From the cell containing the given text, extract its center point as (X, Y) coordinate. 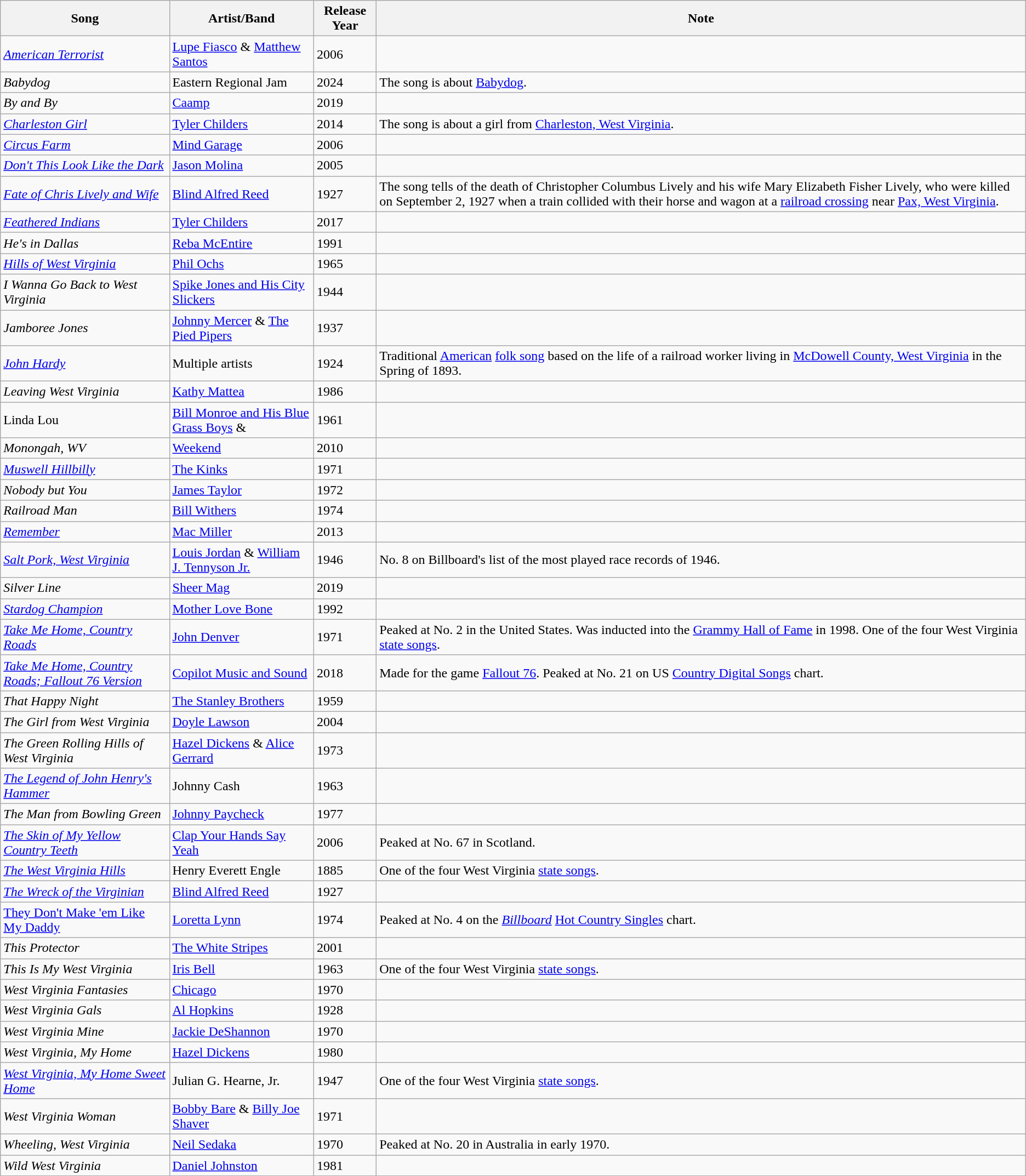
Jackie DeShannon (241, 1031)
Iris Bell (241, 969)
John Denver (241, 637)
Johnny Mercer & The Pied Pipers (241, 328)
1977 (345, 814)
By and By (85, 103)
Eastern Regional Jam (241, 82)
West Virginia Fantasies (85, 990)
Henry Everett Engle (241, 871)
Caamp (241, 103)
Johnny Cash (241, 786)
The White Stripes (241, 948)
1885 (345, 871)
Babydog (85, 82)
Traditional American folk song based on the life of a railroad worker living in McDowell County, West Virginia in the Spring of 1893. (702, 364)
2018 (345, 673)
1947 (345, 1081)
1973 (345, 750)
2013 (345, 532)
1959 (345, 701)
1986 (345, 392)
1965 (345, 264)
Multiple artists (241, 364)
They Don't Make 'em Like My Daddy (85, 920)
James Taylor (241, 490)
John Hardy (85, 364)
1981 (345, 1166)
Peaked at No. 2 in the United States. Was inducted into the Grammy Hall of Fame in 1998. One of the four West Virginia state songs. (702, 637)
Linda Lou (85, 420)
Peaked at No. 4 on the Billboard Hot Country Singles chart. (702, 920)
Fate of Chris Lively and Wife (85, 194)
Jamboree Jones (85, 328)
Bobby Bare & Billy Joe Shaver (241, 1116)
Don't This Look Like the Dark (85, 165)
Salt Pork, West Virginia (85, 560)
2010 (345, 448)
This Is My West Virginia (85, 969)
Mother Love Bone (241, 609)
Charleston Girl (85, 124)
Railroad Man (85, 511)
I Wanna Go Back to West Virginia (85, 292)
2001 (345, 948)
Hazel Dickens & Alice Gerrard (241, 750)
1980 (345, 1052)
Lupe Fiasco & Matthew Santos (241, 54)
1972 (345, 490)
This Protector (85, 948)
Monongah, WV (85, 448)
1928 (345, 1011)
West Virginia, My Home (85, 1052)
1946 (345, 560)
Hazel Dickens (241, 1052)
The song is about a girl from Charleston, West Virginia. (702, 124)
Louis Jordan & William J. Tennyson Jr. (241, 560)
Bill Monroe and His Blue Grass Boys & (241, 420)
1961 (345, 420)
Leaving West Virginia (85, 392)
Spike Jones and His City Slickers (241, 292)
The Kinks (241, 469)
1937 (345, 328)
1944 (345, 292)
Bill Withers (241, 511)
2017 (345, 222)
Mac Miller (241, 532)
The West Virginia Hills (85, 871)
Note (702, 19)
Nobody but You (85, 490)
Made for the game Fallout 76. Peaked at No. 21 on US Country Digital Songs chart. (702, 673)
Kathy Mattea (241, 392)
The Stanley Brothers (241, 701)
Peaked at No. 67 in Scotland. (702, 843)
The Girl from West Virginia (85, 722)
Feathered Indians (85, 222)
The Skin of My Yellow Country Teeth (85, 843)
1992 (345, 609)
Daniel Johnston (241, 1166)
Take Me Home, Country Roads; Fallout 76 Version (85, 673)
Julian G. Hearne, Jr. (241, 1081)
Artist/Band (241, 19)
Song (85, 19)
2004 (345, 722)
That Happy Night (85, 701)
Stardog Champion (85, 609)
Muswell Hillbilly (85, 469)
Mind Garage (241, 145)
Take Me Home, Country Roads (85, 637)
Jason Molina (241, 165)
West Virginia Gals (85, 1011)
Weekend (241, 448)
No. 8 on Billboard's list of the most played race records of 1946. (702, 560)
Wheeling, West Virginia (85, 1144)
Copilot Music and Sound (241, 673)
Loretta Lynn (241, 920)
West Virginia Mine (85, 1031)
American Terrorist (85, 54)
Al Hopkins (241, 1011)
Hills of West Virginia (85, 264)
Release Year (345, 19)
Johnny Paycheck (241, 814)
Neil Sedaka (241, 1144)
Circus Farm (85, 145)
The Man from Bowling Green (85, 814)
The Green Rolling Hills of West Virginia (85, 750)
Wild West Virginia (85, 1166)
2014 (345, 124)
Peaked at No. 20 in Australia in early 1970. (702, 1144)
Remember (85, 532)
Doyle Lawson (241, 722)
Sheer Mag (241, 588)
He's in Dallas (85, 243)
Reba McEntire (241, 243)
Silver Line (85, 588)
Clap Your Hands Say Yeah (241, 843)
The song is about Babydog. (702, 82)
1991 (345, 243)
2024 (345, 82)
The Wreck of the Virginian (85, 892)
West Virginia, My Home Sweet Home (85, 1081)
Chicago (241, 990)
2005 (345, 165)
West Virginia Woman (85, 1116)
1924 (345, 364)
The Legend of John Henry's Hammer (85, 786)
Phil Ochs (241, 264)
